Scan for the cell matching the given text and deliver its [x, y] coordinate at center. 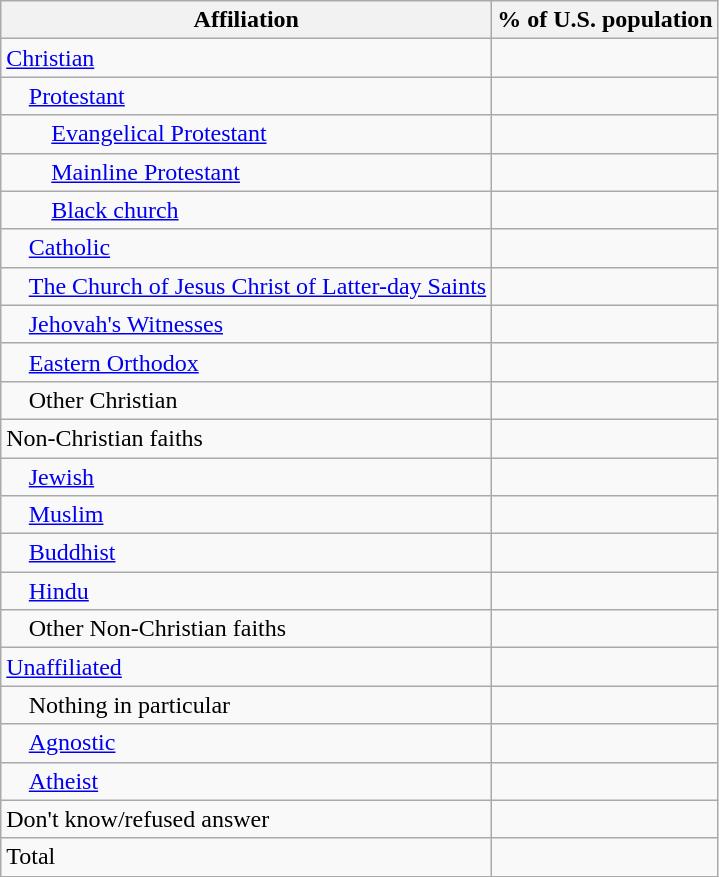
Total [246, 857]
Black church [246, 210]
Mainline Protestant [246, 172]
% of U.S. population [605, 20]
Muslim [246, 515]
Eastern Orthodox [246, 362]
Jewish [246, 477]
Non-Christian faiths [246, 438]
Nothing in particular [246, 705]
Evangelical Protestant [246, 134]
Unaffiliated [246, 667]
Christian [246, 58]
The Church of Jesus Christ of Latter-day Saints [246, 286]
Other Non-Christian faiths [246, 629]
Hindu [246, 591]
Don't know/refused answer [246, 819]
Protestant [246, 96]
Jehovah's Witnesses [246, 324]
Catholic [246, 248]
Buddhist [246, 553]
Other Christian [246, 400]
Agnostic [246, 743]
Atheist [246, 781]
Affiliation [246, 20]
